Search for the cell housing the specified text and yield its (x, y) center coordinate. 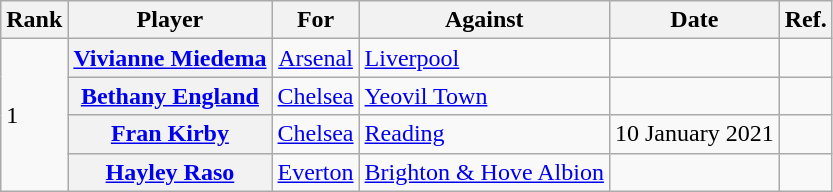
1 (34, 115)
Player (170, 20)
Brighton & Hove Albion (484, 172)
Everton (316, 172)
Date (694, 20)
Arsenal (316, 58)
Liverpool (484, 58)
10 January 2021 (694, 134)
Hayley Raso (170, 172)
Bethany England (170, 96)
Against (484, 20)
Ref. (806, 20)
Fran Kirby (170, 134)
Reading (484, 134)
Vivianne Miedema (170, 58)
Rank (34, 20)
For (316, 20)
Yeovil Town (484, 96)
